Pinpoint the cell where the given text exists, returning its [X, Y] midpoint coordinate. 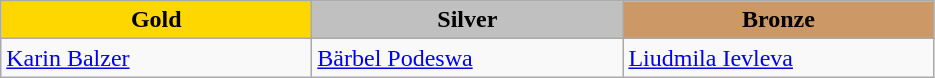
Liudmila Ievleva [778, 58]
Bärbel Podeswa [468, 58]
Karin Balzer [156, 58]
Gold [156, 20]
Bronze [778, 20]
Silver [468, 20]
